For the text-containing cell, return its midpoint in (X, Y) coordinate format. 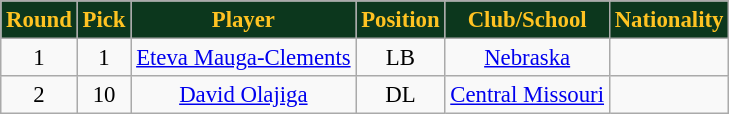
LB (400, 58)
Round (39, 20)
Nationality (668, 20)
Player (244, 20)
Position (400, 20)
Pick (104, 20)
Nebraska (527, 58)
DL (400, 95)
2 (39, 95)
10 (104, 95)
Eteva Mauga-Clements (244, 58)
Central Missouri (527, 95)
Club/School (527, 20)
David Olajiga (244, 95)
